Extract the [x, y] coordinate from the center of the cell holding the provided text.  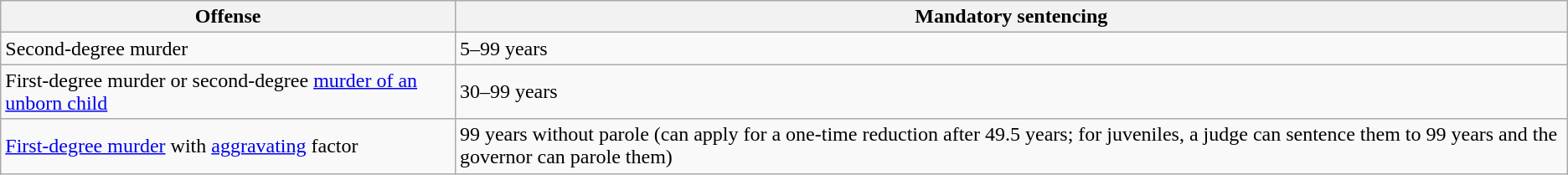
5–99 years [1011, 49]
Offense [228, 17]
30–99 years [1011, 92]
First-degree murder or second-degree murder of an unborn child [228, 92]
Second-degree murder [228, 49]
Mandatory sentencing [1011, 17]
First-degree murder with aggravating factor [228, 146]
